Capture the cell that displays the provided text and extract its [X, Y] central coordinate. 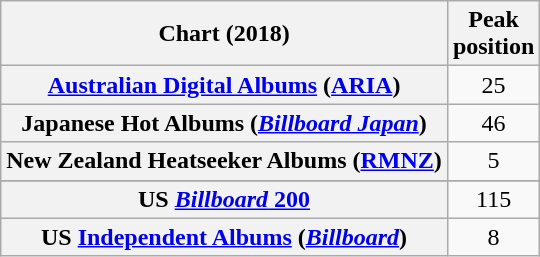
New Zealand Heatseeker Albums (RMNZ) [224, 161]
115 [493, 199]
US Billboard 200 [224, 199]
Peakposition [493, 34]
Australian Digital Albums (ARIA) [224, 85]
US Independent Albums (Billboard) [224, 237]
Chart (2018) [224, 34]
5 [493, 161]
8 [493, 237]
25 [493, 85]
46 [493, 123]
Japanese Hot Albums (Billboard Japan) [224, 123]
